Pinpoint the cell where the given text exists, returning its [X, Y] midpoint coordinate. 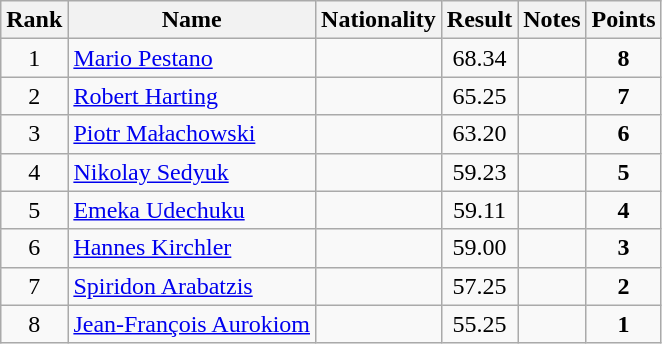
59.11 [479, 210]
55.25 [479, 324]
Emeka Udechuku [192, 210]
68.34 [479, 58]
Spiridon Arabatzis [192, 286]
Name [192, 20]
Notes [552, 20]
59.23 [479, 172]
Robert Harting [192, 96]
59.00 [479, 248]
Nationality [379, 20]
65.25 [479, 96]
Points [624, 20]
57.25 [479, 286]
Result [479, 20]
Piotr Małachowski [192, 134]
63.20 [479, 134]
Nikolay Sedyuk [192, 172]
Rank [34, 20]
Jean-François Aurokiom [192, 324]
Mario Pestano [192, 58]
Hannes Kirchler [192, 248]
